Return (X, Y) of the center of cell containing provided text 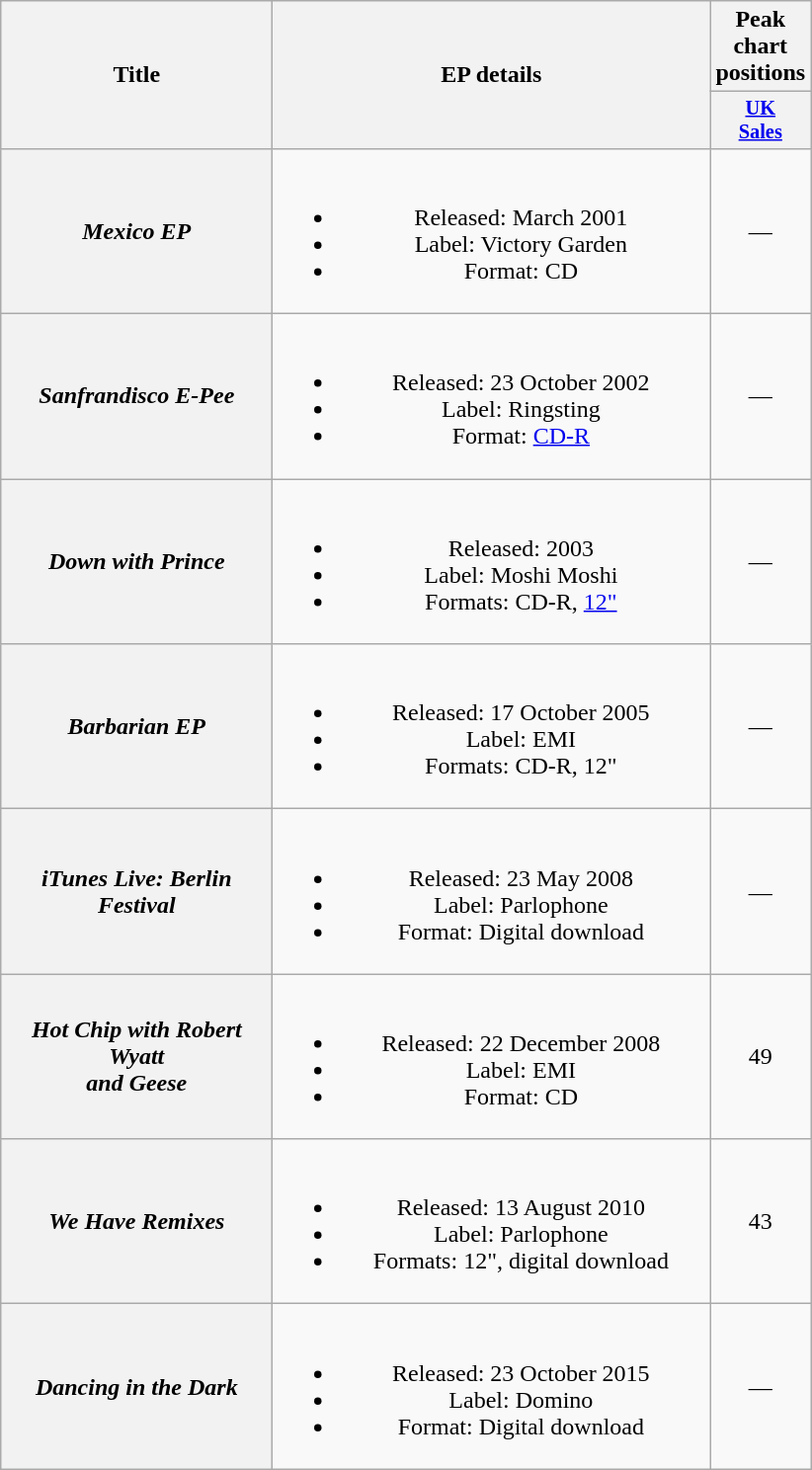
EP details (492, 75)
We Have Remixes (136, 1221)
49 (761, 1057)
Hot Chip with Robert Wyattand Geese (136, 1057)
Sanfrandisco E-Pee (136, 397)
43 (761, 1221)
Released: 2003Label: Moshi MoshiFormats: CD-R, 12" (492, 561)
iTunes Live: Berlin Festival (136, 891)
Dancing in the Dark (136, 1387)
Mexico EP (136, 231)
UKSales (761, 121)
Released: 13 August 2010Label: ParlophoneFormats: 12", digital download (492, 1221)
Released: March 2001Label: Victory GardenFormat: CD (492, 231)
Peak chart positions (761, 46)
Down with Prince (136, 561)
Released: 22 December 2008Label: EMIFormat: CD (492, 1057)
Released: 23 May 2008Label: ParlophoneFormat: Digital download (492, 891)
Barbarian EP (136, 727)
Title (136, 75)
Released: 17 October 2005Label: EMIFormats: CD-R, 12" (492, 727)
Released: 23 October 2002Label: RingstingFormat: CD-R (492, 397)
Released: 23 October 2015Label: DominoFormat: Digital download (492, 1387)
